Determine the [X, Y] coordinate at the center of the cell enclosing the given text.  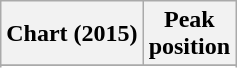
Peak position [189, 34]
Chart (2015) [72, 34]
